Return (X, Y) of the center of cell containing provided text 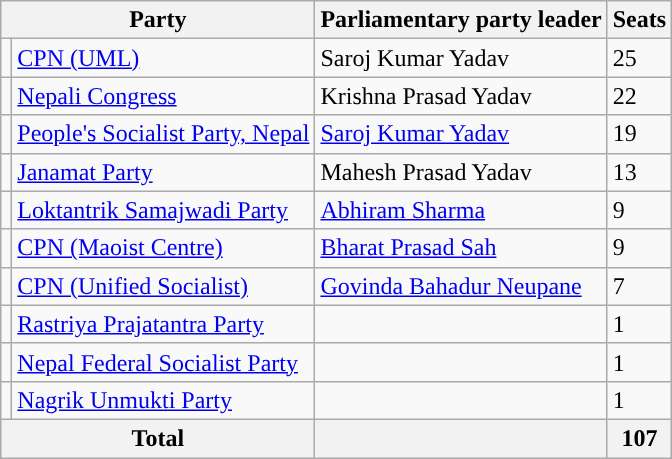
Rastriya Prajatantra Party (164, 324)
Abhiram Sharma (461, 210)
Govinda Bahadur Neupane (461, 286)
Bharat Prasad Sah (461, 248)
Parliamentary party leader (461, 20)
25 (639, 58)
Nagrik Unmukti Party (164, 400)
Seats (639, 20)
CPN (Unified Socialist) (164, 286)
People's Socialist Party, Nepal (164, 134)
Loktantrik Samajwadi Party (164, 210)
13 (639, 172)
7 (639, 286)
Total (158, 438)
Krishna Prasad Yadav (461, 96)
Janamat Party (164, 172)
Party (158, 20)
CPN (UML) (164, 58)
Nepal Federal Socialist Party (164, 362)
107 (639, 438)
Mahesh Prasad Yadav (461, 172)
22 (639, 96)
19 (639, 134)
Nepali Congress (164, 96)
CPN (Maoist Centre) (164, 248)
